From the cell containing the given text, extract its center point as (X, Y) coordinate. 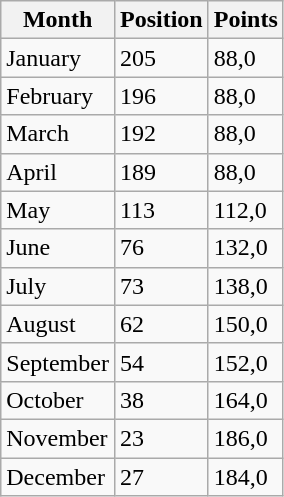
23 (161, 438)
27 (161, 477)
Month (58, 20)
150,0 (246, 324)
April (58, 172)
76 (161, 248)
138,0 (246, 286)
113 (161, 210)
Points (246, 20)
184,0 (246, 477)
54 (161, 362)
November (58, 438)
189 (161, 172)
132,0 (246, 248)
March (58, 134)
Position (161, 20)
62 (161, 324)
186,0 (246, 438)
152,0 (246, 362)
112,0 (246, 210)
May (58, 210)
205 (161, 58)
January (58, 58)
October (58, 400)
73 (161, 286)
September (58, 362)
February (58, 96)
164,0 (246, 400)
38 (161, 400)
192 (161, 134)
August (58, 324)
June (58, 248)
December (58, 477)
July (58, 286)
196 (161, 96)
